Identify which cell holds the provided text, then report its [x, y] central coordinate. 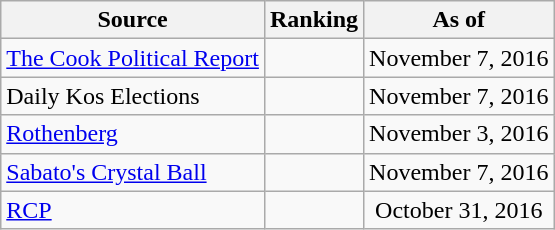
Daily Kos Elections [133, 96]
October 31, 2016 [459, 210]
Rothenberg [133, 134]
RCP [133, 210]
November 3, 2016 [459, 134]
Source [133, 20]
As of [459, 20]
Sabato's Crystal Ball [133, 172]
Ranking [314, 20]
The Cook Political Report [133, 58]
